Provide the [X, Y] coordinate of the cell's center where the given text is located.  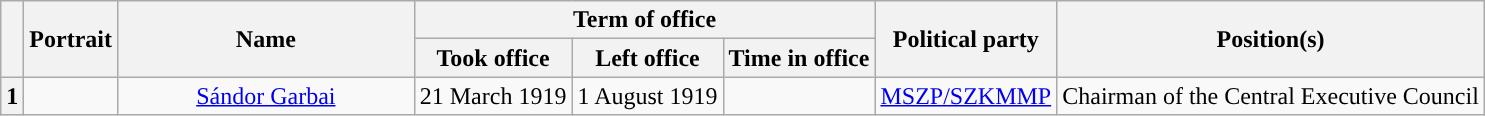
MSZP/SZKMMP [966, 96]
Portrait [71, 39]
Term of office [644, 20]
Took office [493, 58]
Time in office [799, 58]
Sándor Garbai [266, 96]
Position(s) [1271, 39]
Chairman of the Central Executive Council [1271, 96]
Left office [648, 58]
21 March 1919 [493, 96]
Political party [966, 39]
1 [12, 96]
1 August 1919 [648, 96]
Name [266, 39]
